Pinpoint the cell where the given text exists, returning its [X, Y] midpoint coordinate. 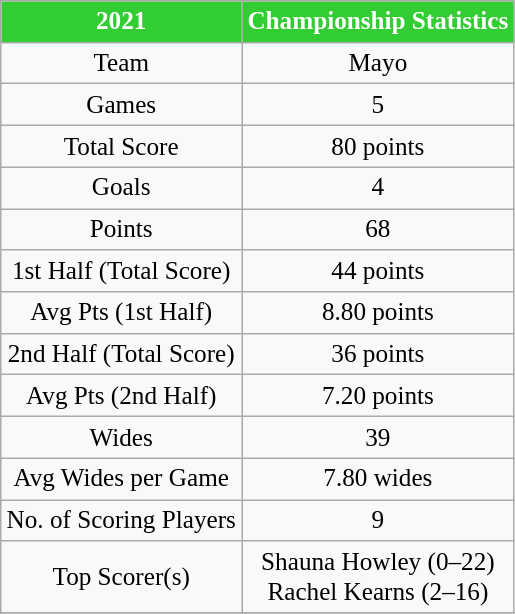
Total Score [122, 146]
Avg Pts (2nd Half) [122, 396]
Points [122, 229]
Wides [122, 437]
Team [122, 63]
68 [378, 229]
Goals [122, 188]
2021 [122, 22]
36 points [378, 354]
No. of Scoring Players [122, 520]
80 points [378, 146]
5 [378, 105]
Mayo [378, 63]
Shauna Howley (0–22)Rachel Kearns (2–16) [378, 577]
Avg Wides per Game [122, 479]
2nd Half (Total Score) [122, 354]
44 points [378, 271]
39 [378, 437]
8.80 points [378, 313]
Championship Statistics [378, 22]
Avg Pts (1st Half) [122, 313]
9 [378, 520]
Games [122, 105]
4 [378, 188]
Top Scorer(s) [122, 577]
7.80 wides [378, 479]
7.20 points [378, 396]
1st Half (Total Score) [122, 271]
